Capture the cell that displays the provided text and extract its (X, Y) central coordinate. 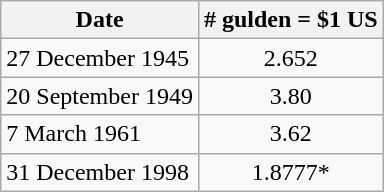
7 March 1961 (100, 134)
3.62 (290, 134)
1.8777* (290, 172)
# gulden = $1 US (290, 20)
3.80 (290, 96)
20 September 1949 (100, 96)
Date (100, 20)
2.652 (290, 58)
27 December 1945 (100, 58)
31 December 1998 (100, 172)
